Determine the (X, Y) coordinate at the center of the cell enclosing the given text.  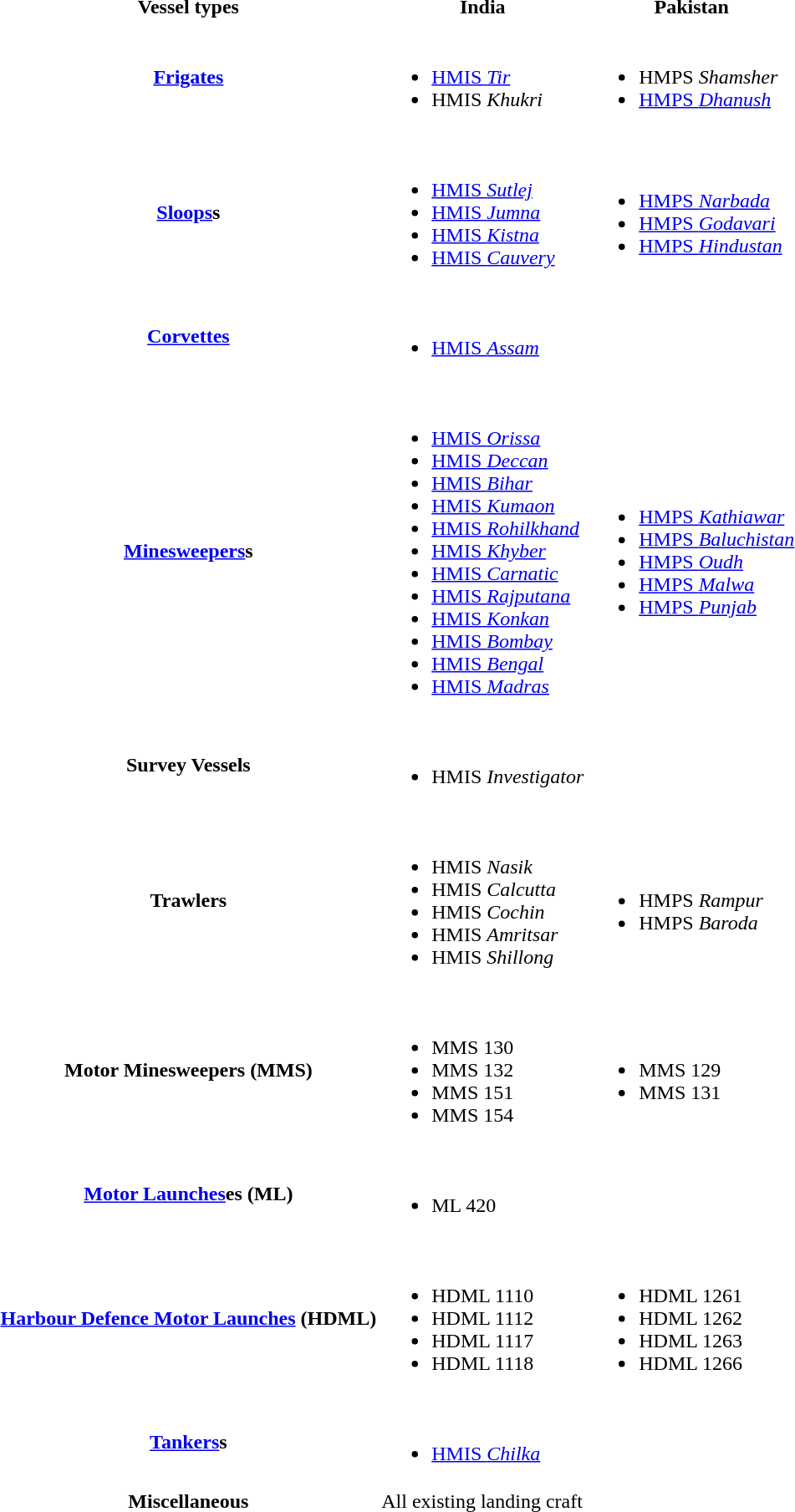
ML 420 (483, 1194)
HMIS OrissaHMIS DeccanHMIS BiharHMIS KumaonHMIS RohilkhandHMIS KhyberHMIS CarnaticHMIS RajputanaHMIS KonkanHMIS BombayHMIS BengalHMIS Madras (483, 551)
HMIS Assam (483, 336)
HDML 1110HDML 1112HDML 1117HDML 1118 (483, 1318)
HMIS SutlejHMIS JumnaHMIS KistnaHMIS Cauvery (483, 212)
MMS 130MMS 132MMS 151MMS 154 (483, 1070)
HMIS NasikHMIS CalcuttaHMIS CochinHMIS AmritsarHMIS Shillong (483, 901)
HMIS TirHMIS Khukri (483, 77)
HMIS Chilka (483, 1443)
HMIS Investigator (483, 766)
